From the cell containing the given text, extract its center point as [x, y] coordinate. 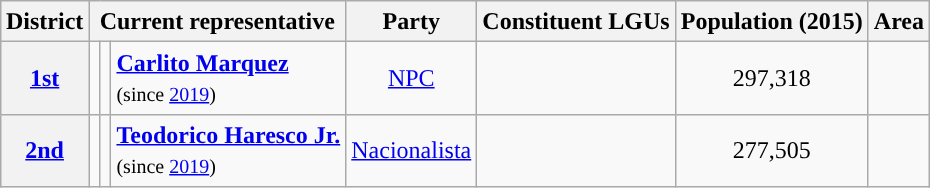
Party [412, 22]
Current representative [218, 22]
District [44, 22]
Nacionalista [412, 150]
Population (2015) [772, 22]
277,505 [772, 150]
NPC [412, 78]
Teodorico Haresco Jr.(since 2019) [228, 150]
297,318 [772, 78]
Constituent LGUs [576, 22]
1st [44, 78]
Carlito Marquez(since 2019) [228, 78]
Area [898, 22]
2nd [44, 150]
